Detect which cell encompasses the target text, then output its [X, Y] center coordinate. 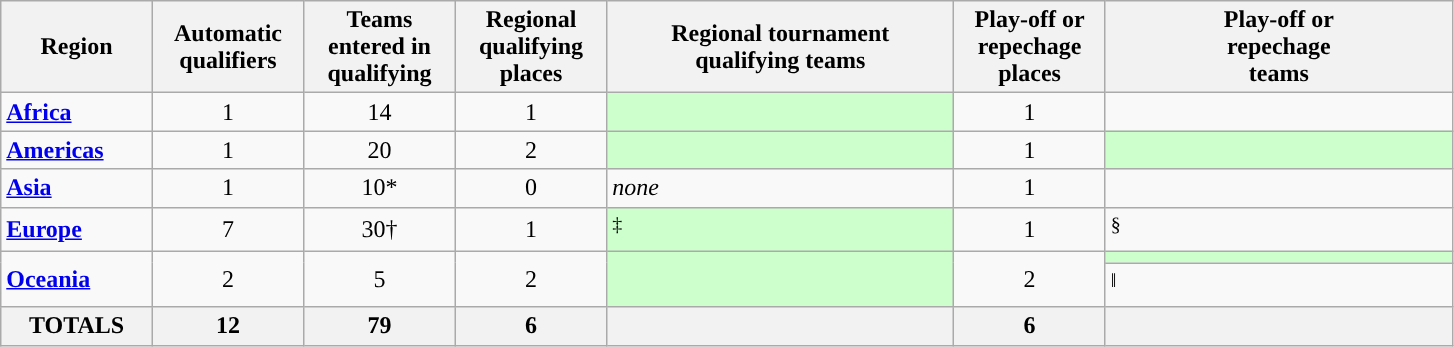
Regional qualifying places [531, 47]
5 [380, 280]
20 [380, 150]
7 [228, 230]
30† [380, 230]
0 [531, 188]
Region [77, 47]
79 [380, 326]
‡ [780, 230]
14 [380, 112]
10* [380, 188]
none [780, 188]
Americas [77, 150]
Asia [77, 188]
TOTALS [77, 326]
Play-off or repechage teams [1278, 47]
Teams entered in qualifying [380, 47]
12 [228, 326]
‖ [1278, 286]
Oceania [77, 280]
Africa [77, 112]
Regional tournament qualifying teams [780, 47]
Play-off or repechage places [1030, 47]
Europe [77, 230]
Automatic qualifiers [228, 47]
§ [1278, 230]
